Detect which cell encompasses the target text, then output its [X, Y] center coordinate. 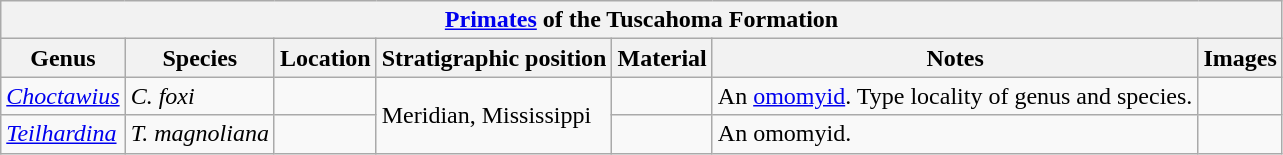
C. foxi [200, 96]
Meridian, Mississippi [494, 115]
Teilhardina [63, 134]
Primates of the Tuscahoma Formation [642, 20]
Genus [63, 58]
Stratigraphic position [494, 58]
Material [662, 58]
Images [1240, 58]
An omomyid. [955, 134]
Notes [955, 58]
Location [325, 58]
Choctawius [63, 96]
Species [200, 58]
An omomyid. Type locality of genus and species. [955, 96]
T. magnoliana [200, 134]
